Find where the given text appears and provide that cell's center as (X, Y) coordinate. 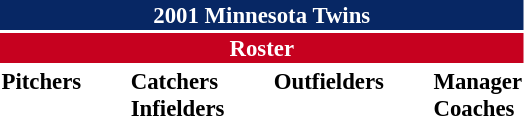
2001 Minnesota Twins (262, 15)
Roster (262, 48)
